Capture the cell that displays the provided text and extract its (X, Y) central coordinate. 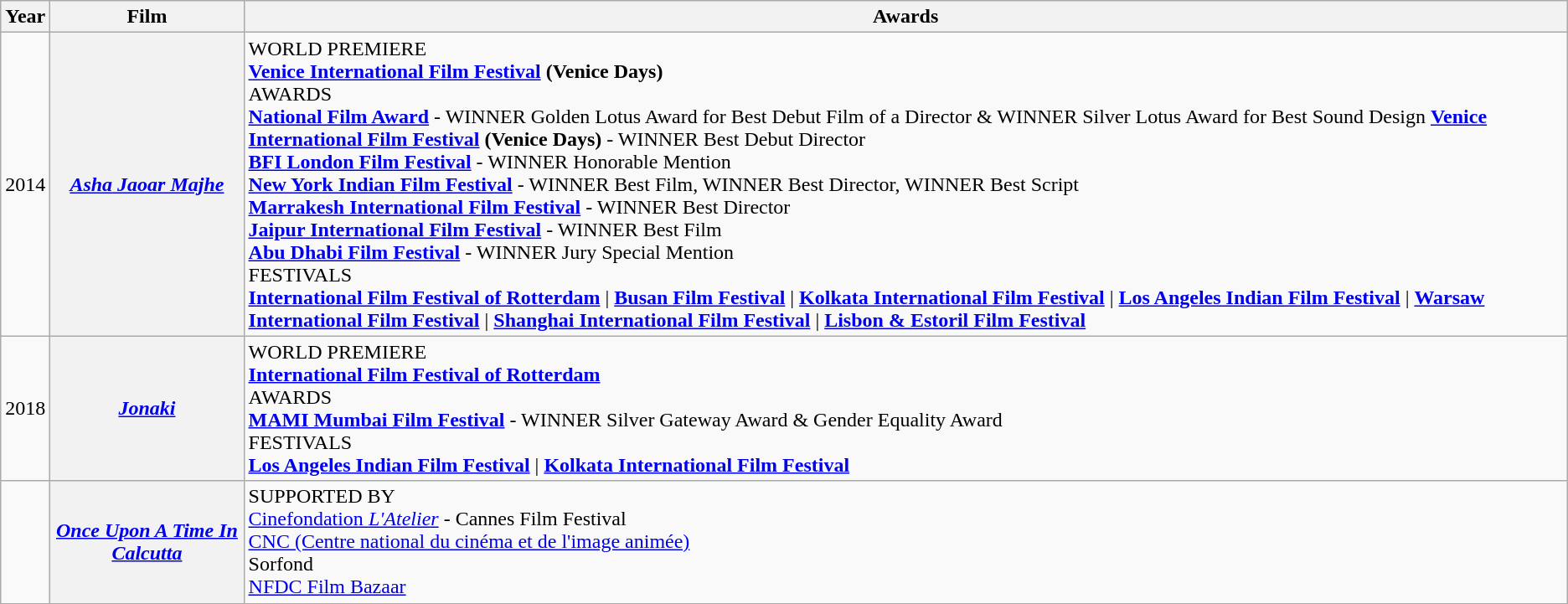
Awards (905, 17)
2014 (25, 184)
SUPPORTED BYCinefondation L'Atelier - Cannes Film FestivalCNC (Centre national du cinéma et de l'image animée)SorfondNFDC Film Bazaar (905, 542)
Film (147, 17)
2018 (25, 409)
Jonaki (147, 409)
Asha Jaoar Majhe (147, 184)
Year (25, 17)
Once Upon A Time In Calcutta (147, 542)
